Find where the given text appears and provide that cell's center as [X, Y] coordinate. 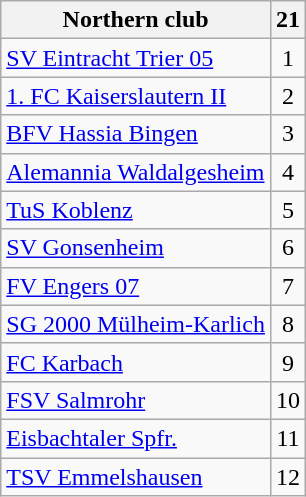
FC Karbach [136, 362]
9 [288, 362]
SG 2000 Mülheim-Karlich [136, 324]
BFV Hassia Bingen [136, 134]
SV Gonsenheim [136, 248]
7 [288, 286]
3 [288, 134]
Northern club [136, 20]
Alemannia Waldalgesheim [136, 172]
Eisbachtaler Spfr. [136, 438]
8 [288, 324]
FSV Salmrohr [136, 400]
11 [288, 438]
5 [288, 210]
1. FC Kaiserslautern II [136, 96]
21 [288, 20]
6 [288, 248]
4 [288, 172]
TSV Emmelshausen [136, 477]
1 [288, 58]
FV Engers 07 [136, 286]
12 [288, 477]
2 [288, 96]
TuS Koblenz [136, 210]
SV Eintracht Trier 05 [136, 58]
10 [288, 400]
